Scan for the cell matching the given text and deliver its (X, Y) coordinate at center. 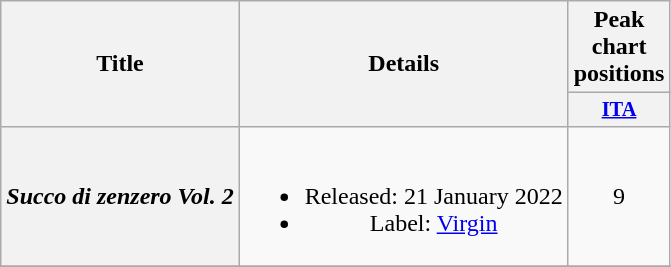
Released: 21 January 2022Label: Virgin (404, 196)
Peak chart positions (619, 47)
Title (120, 64)
9 (619, 196)
ITA (619, 110)
Succo di zenzero Vol. 2 (120, 196)
Details (404, 64)
